Scan for the cell matching the given text and deliver its [X, Y] coordinate at center. 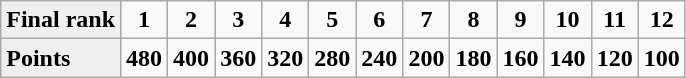
12 [662, 20]
100 [662, 58]
140 [568, 58]
6 [380, 20]
240 [380, 58]
5 [332, 20]
9 [520, 20]
360 [238, 58]
160 [520, 58]
120 [614, 58]
8 [474, 20]
4 [286, 20]
10 [568, 20]
400 [192, 58]
480 [144, 58]
2 [192, 20]
Final rank [61, 20]
11 [614, 20]
1 [144, 20]
3 [238, 20]
Points [61, 58]
180 [474, 58]
7 [426, 20]
200 [426, 58]
280 [332, 58]
320 [286, 58]
